Search for the cell housing the specified text and yield its [x, y] center coordinate. 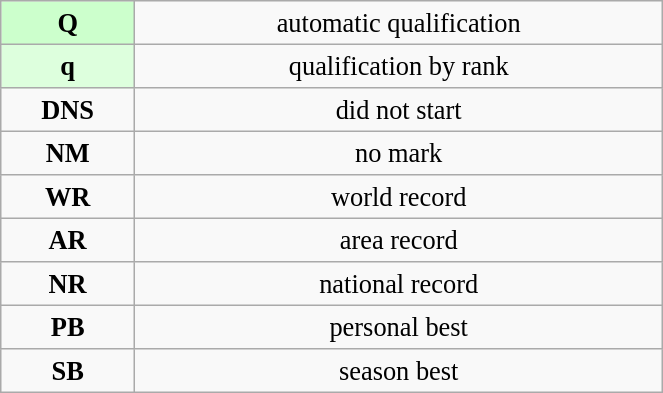
no mark [399, 153]
area record [399, 240]
NM [68, 153]
DNS [68, 109]
SB [68, 371]
WR [68, 197]
national record [399, 284]
q [68, 66]
PB [68, 327]
qualification by rank [399, 66]
did not start [399, 109]
season best [399, 371]
Q [68, 22]
world record [399, 197]
NR [68, 284]
AR [68, 240]
personal best [399, 327]
automatic qualification [399, 22]
